Determine the (x, y) coordinate at the center of the cell enclosing the given text.  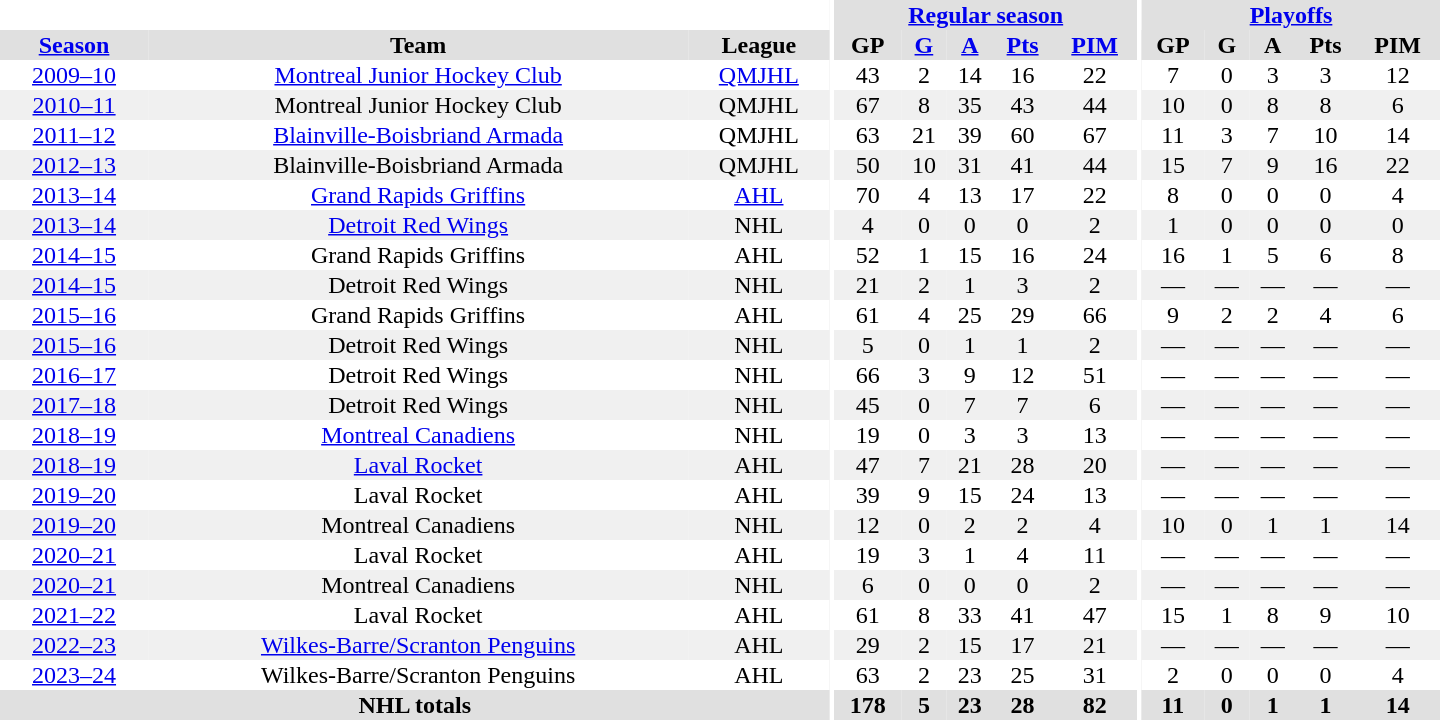
35 (970, 105)
60 (1023, 135)
45 (868, 405)
2016–17 (74, 375)
2022–23 (74, 645)
51 (1094, 375)
Team (418, 45)
52 (868, 255)
82 (1094, 705)
2011–12 (74, 135)
Playoffs (1291, 15)
70 (868, 195)
2009–10 (74, 75)
League (758, 45)
2012–13 (74, 165)
178 (868, 705)
20 (1094, 465)
50 (868, 165)
Regular season (986, 15)
33 (970, 615)
2017–18 (74, 405)
2021–22 (74, 615)
2010–11 (74, 105)
Season (74, 45)
2023–24 (74, 675)
NHL totals (414, 705)
